Determine the [X, Y] coordinate at the center of the cell enclosing the given text.  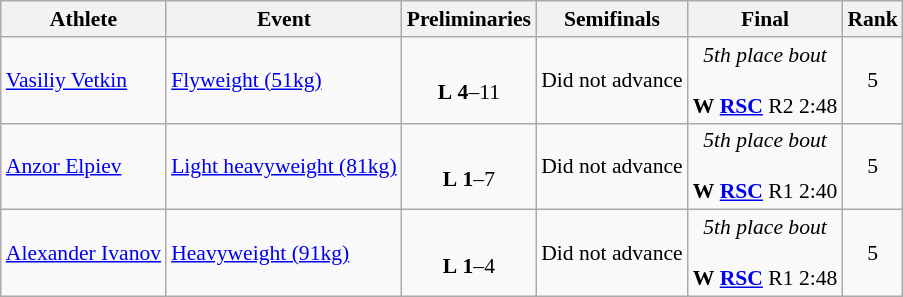
Vasiliy Vetkin [84, 80]
5th place bout W RSC R2 2:48 [766, 80]
Semifinals [612, 19]
Flyweight (51kg) [284, 80]
Preliminaries [469, 19]
Light heavyweight (81kg) [284, 166]
Alexander Ivanov [84, 254]
5th place bout W RSC R1 2:48 [766, 254]
Rank [872, 19]
Anzor Elpiev [84, 166]
5th place bout W RSC R1 2:40 [766, 166]
L 4–11 [469, 80]
Final [766, 19]
L 1–7 [469, 166]
Heavyweight (91kg) [284, 254]
Athlete [84, 19]
L 1–4 [469, 254]
Event [284, 19]
